Capture the cell that displays the provided text and extract its [X, Y] central coordinate. 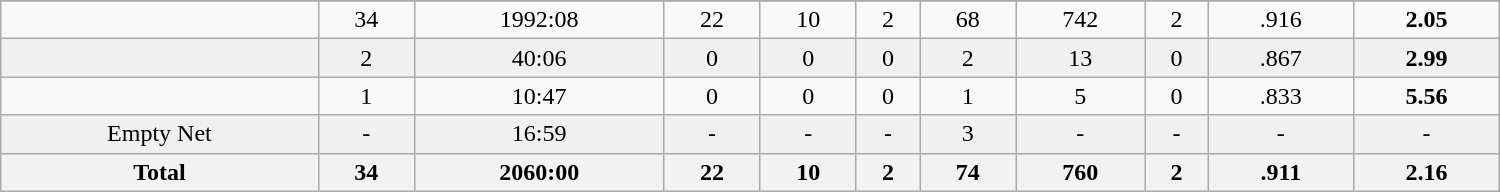
.911 [1281, 172]
2.99 [1427, 58]
.833 [1281, 96]
742 [1080, 20]
3 [968, 134]
5.56 [1427, 96]
Total [160, 172]
68 [968, 20]
5 [1080, 96]
.916 [1281, 20]
2.16 [1427, 172]
.867 [1281, 58]
2.05 [1427, 20]
1992:08 [539, 20]
13 [1080, 58]
10:47 [539, 96]
760 [1080, 172]
40:06 [539, 58]
16:59 [539, 134]
2060:00 [539, 172]
Empty Net [160, 134]
74 [968, 172]
